For the text-containing cell, return its midpoint in [X, Y] coordinate format. 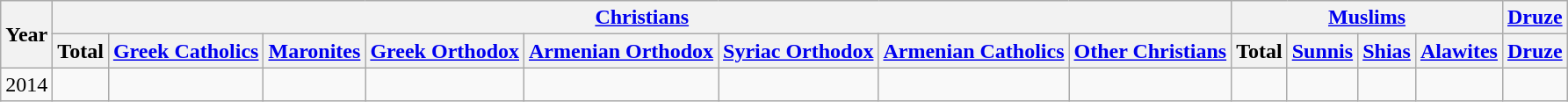
Armenian Catholics [973, 51]
Other Christians [1151, 51]
Sunnis [1322, 51]
Muslims [1367, 18]
Armenian Orthodox [622, 51]
Greek Catholics [186, 51]
Shias [1387, 51]
Greek Orthodox [444, 51]
2014 [26, 84]
Syriac Orthodox [798, 51]
Christians [642, 18]
Alawites [1458, 51]
Year [26, 34]
Maronites [314, 51]
